Locate the cell with the specified text and output its (X, Y) center coordinate. 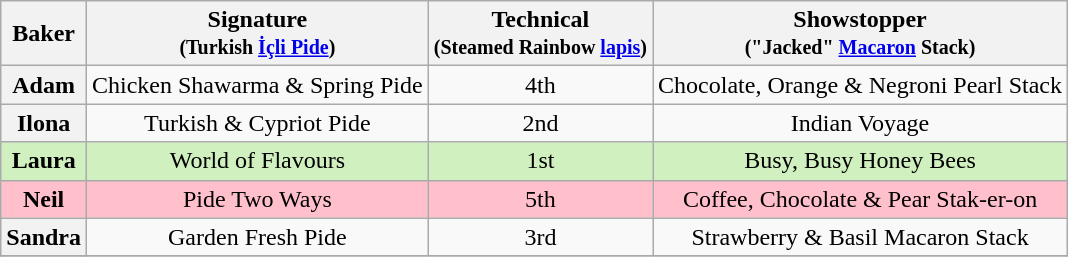
Sandra (44, 237)
Signature(Turkish İçli Pide) (258, 34)
Chicken Shawarma & Spring Pide (258, 85)
Busy, Busy Honey Bees (860, 161)
Strawberry & Basil Macaron Stack (860, 237)
Adam (44, 85)
Neil (44, 199)
2nd (540, 123)
World of Flavours (258, 161)
Chocolate, Orange & Negroni Pearl Stack (860, 85)
Coffee, Chocolate & Pear Stak-er-on (860, 199)
3rd (540, 237)
Baker (44, 34)
Pide Two Ways (258, 199)
4th (540, 85)
Turkish & Cypriot Pide (258, 123)
1st (540, 161)
5th (540, 199)
Showstopper("Jacked" Macaron Stack) (860, 34)
Laura (44, 161)
Garden Fresh Pide (258, 237)
Technical(Steamed Rainbow lapis) (540, 34)
Indian Voyage (860, 123)
Ilona (44, 123)
